Extract the (X, Y) coordinate from the center of the cell holding the provided text.  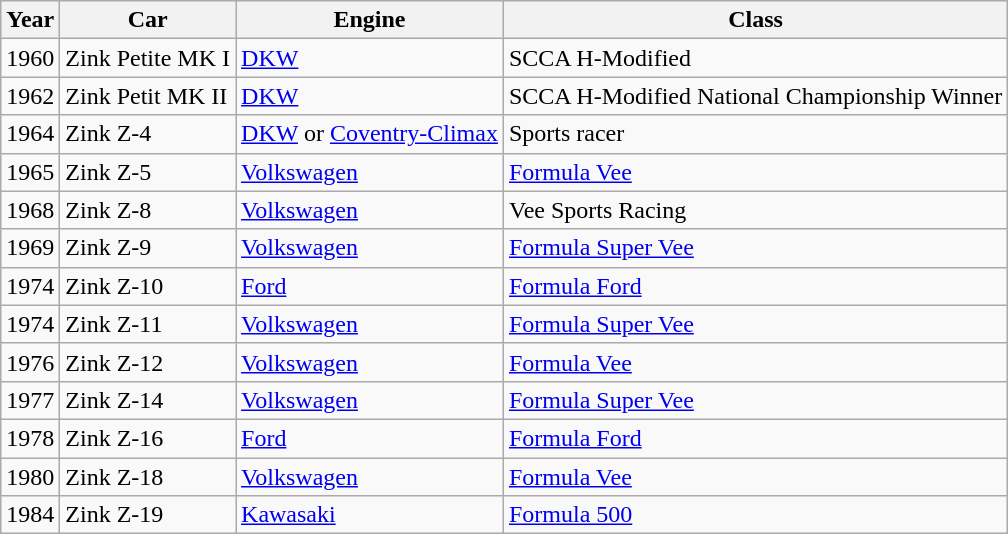
Zink Z-19 (148, 515)
Zink Z-12 (148, 362)
Kawasaki (370, 515)
1968 (30, 210)
Class (755, 20)
Zink Z-14 (148, 400)
Engine (370, 20)
SCCA H-Modified National Championship Winner (755, 96)
Zink Z-4 (148, 134)
Zink Z-9 (148, 248)
1977 (30, 400)
Zink Z-5 (148, 172)
1976 (30, 362)
Zink Z-16 (148, 438)
1980 (30, 477)
Car (148, 20)
Zink Z-18 (148, 477)
Zink Z-8 (148, 210)
Vee Sports Racing (755, 210)
Zink Petit MK II (148, 96)
1969 (30, 248)
DKW or Coventry-Climax (370, 134)
1984 (30, 515)
1960 (30, 58)
Zink Z-11 (148, 324)
1965 (30, 172)
Sports racer (755, 134)
SCCA H-Modified (755, 58)
Zink Petite MK I (148, 58)
1978 (30, 438)
Formula 500 (755, 515)
1964 (30, 134)
Year (30, 20)
Zink Z-10 (148, 286)
1962 (30, 96)
